Identify which cell holds the provided text, then report its (x, y) central coordinate. 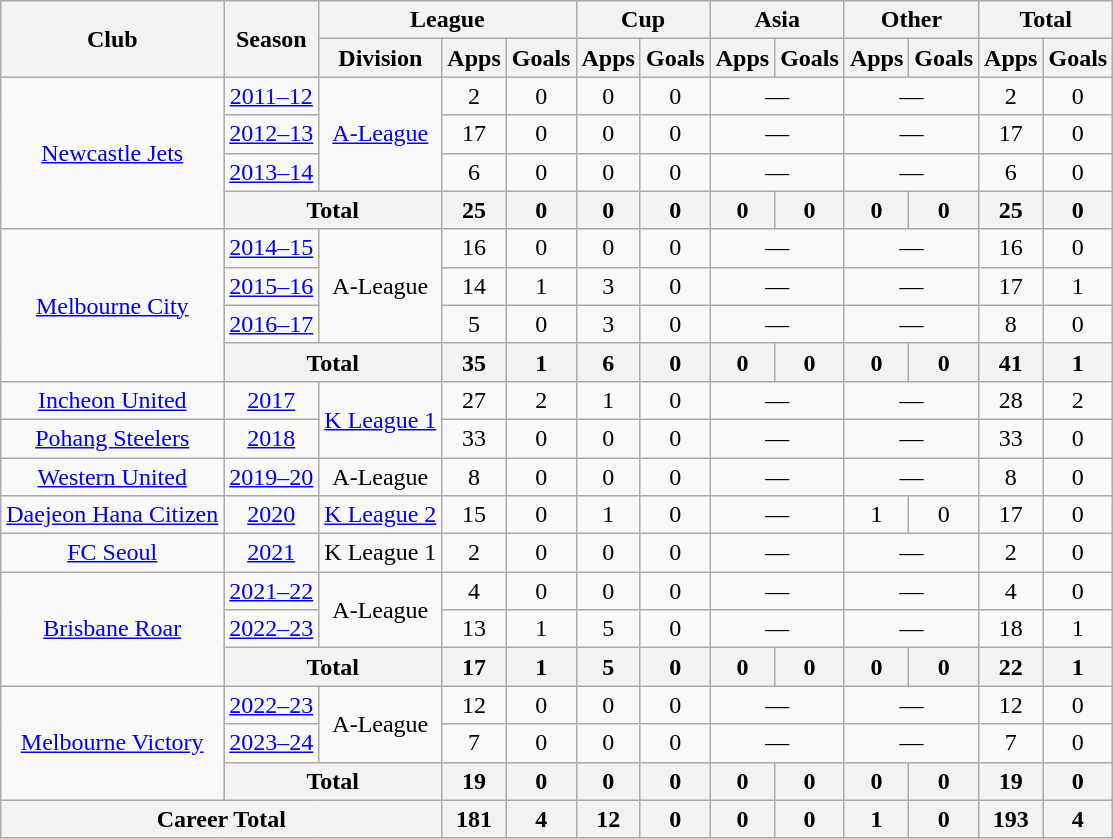
2023–24 (272, 743)
2019–20 (272, 477)
22 (1011, 667)
13 (474, 629)
Western United (112, 477)
2016–17 (272, 324)
Pohang Steelers (112, 438)
28 (1011, 400)
Season (272, 39)
14 (474, 286)
League (448, 20)
15 (474, 515)
Career Total (222, 819)
Asia (777, 20)
41 (1011, 362)
Newcastle Jets (112, 153)
Cup (643, 20)
2017 (272, 400)
Brisbane Roar (112, 629)
35 (474, 362)
Daejeon Hana Citizen (112, 515)
2015–16 (272, 286)
Incheon United (112, 400)
Melbourne City (112, 305)
2011–12 (272, 96)
FC Seoul (112, 553)
2021 (272, 553)
2021–22 (272, 591)
Club (112, 39)
2020 (272, 515)
2014–15 (272, 248)
Other (911, 20)
Division (380, 58)
18 (1011, 629)
27 (474, 400)
193 (1011, 819)
181 (474, 819)
Melbourne Victory (112, 743)
2013–14 (272, 172)
2012–13 (272, 134)
K League 2 (380, 515)
2018 (272, 438)
